Search for the cell housing the specified text and yield its (X, Y) center coordinate. 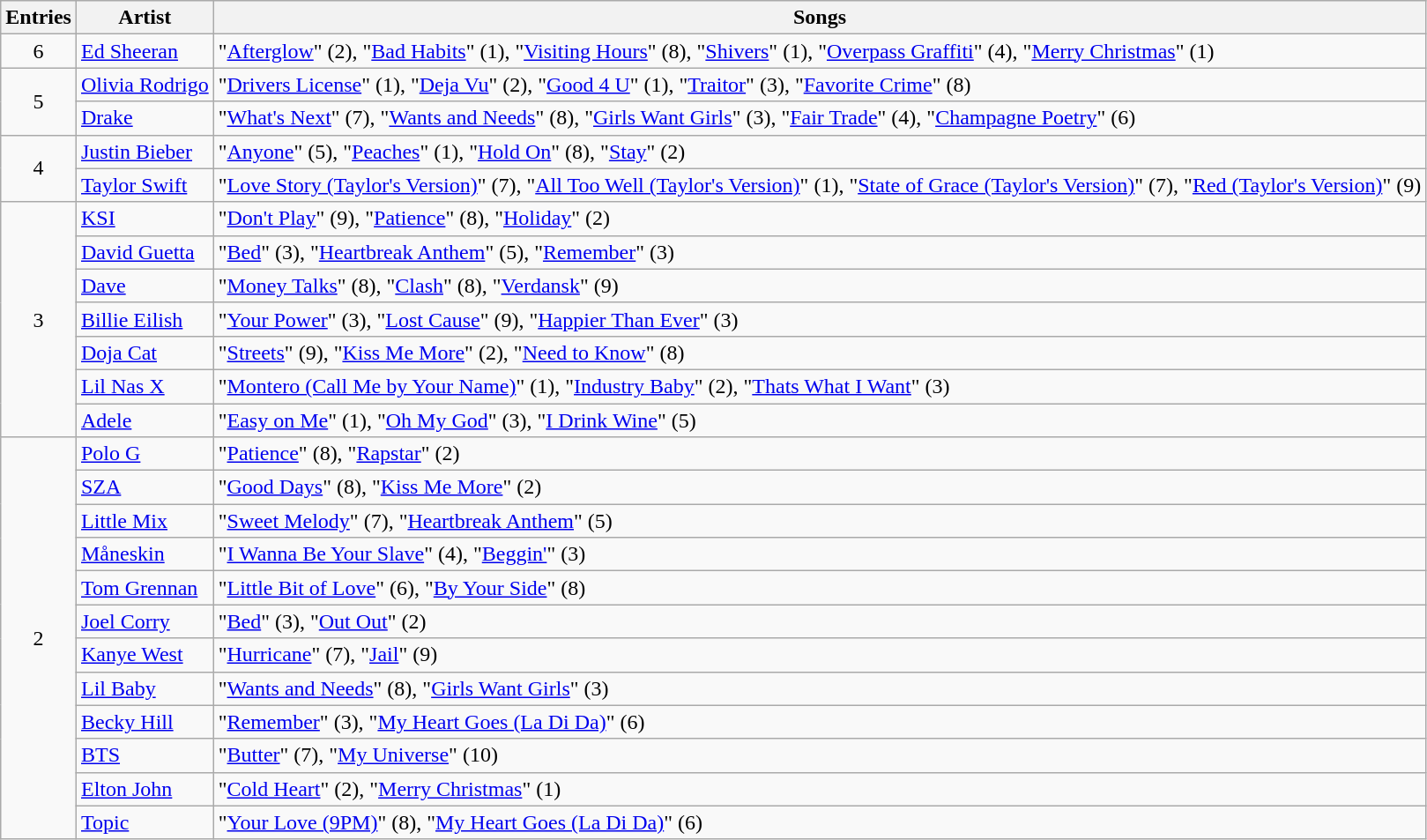
2 (39, 638)
Måneskin (145, 554)
3 (39, 319)
"Money Talks" (8), "Clash" (8), "Verdansk" (9) (820, 286)
Artist (145, 18)
"Bed" (3), "Heartbreak Anthem" (5), "Remember" (3) (820, 252)
Entries (39, 18)
Little Mix (145, 521)
Kanye West (145, 655)
Tom Grennan (145, 588)
"Butter" (7), "My Universe" (10) (820, 755)
BTS (145, 755)
Doja Cat (145, 353)
Drake (145, 118)
"Streets" (9), "Kiss Me More" (2), "Need to Know" (8) (820, 353)
Elton John (145, 789)
"Remember" (3), "My Heart Goes (La Di Da)" (6) (820, 722)
Ed Sheeran (145, 51)
Justin Bieber (145, 152)
"Patience" (8), "Rapstar" (2) (820, 454)
4 (39, 168)
"Wants and Needs" (8), "Girls Want Girls" (3) (820, 688)
"What's Next" (7), "Wants and Needs" (8), "Girls Want Girls" (3), "Fair Trade" (4), "Champagne Poetry" (6) (820, 118)
"Good Days" (8), "Kiss Me More" (2) (820, 487)
"Anyone" (5), "Peaches" (1), "Hold On" (8), "Stay" (2) (820, 152)
Dave (145, 286)
5 (39, 101)
"Drivers License" (1), "Deja Vu" (2), "Good 4 U" (1), "Traitor" (3), "Favorite Crime" (8) (820, 85)
"Afterglow" (2), "Bad Habits" (1), "Visiting Hours" (8), "Shivers" (1), "Overpass Graffiti" (4), "Merry Christmas" (1) (820, 51)
"Easy on Me" (1), "Oh My God" (3), "I Drink Wine" (5) (820, 420)
"I Wanna Be Your Slave" (4), "Beggin'" (3) (820, 554)
Lil Nas X (145, 386)
Olivia Rodrigo (145, 85)
Taylor Swift (145, 185)
"Don't Play" (9), "Patience" (8), "Holiday" (2) (820, 219)
Songs (820, 18)
"Cold Heart" (2), "Merry Christmas" (1) (820, 789)
"Sweet Melody" (7), "Heartbreak Anthem" (5) (820, 521)
Lil Baby (145, 688)
Topic (145, 822)
6 (39, 51)
Becky Hill (145, 722)
"Bed" (3), "Out Out" (2) (820, 621)
"Little Bit of Love" (6), "By Your Side" (8) (820, 588)
"Montero (Call Me by Your Name)" (1), "Industry Baby" (2), "Thats What I Want" (3) (820, 386)
Polo G (145, 454)
"Your Love (9PM)" (8), "My Heart Goes (La Di Da)" (6) (820, 822)
Adele (145, 420)
Billie Eilish (145, 319)
KSI (145, 219)
Joel Corry (145, 621)
"Your Power" (3), "Lost Cause" (9), "Happier Than Ever" (3) (820, 319)
David Guetta (145, 252)
SZA (145, 487)
"Love Story (Taylor's Version)" (7), "All Too Well (Taylor's Version)" (1), "State of Grace (Taylor's Version)" (7), "Red (Taylor's Version)" (9) (820, 185)
"Hurricane" (7), "Jail" (9) (820, 655)
